Pinpoint the cell where the given text exists, returning its (X, Y) midpoint coordinate. 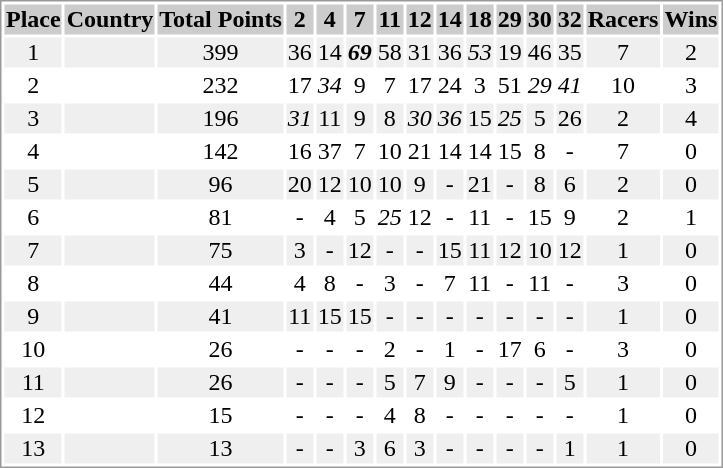
96 (220, 185)
18 (480, 19)
51 (510, 85)
Country (110, 19)
Wins (691, 19)
34 (330, 85)
44 (220, 283)
37 (330, 151)
Place (33, 19)
35 (570, 53)
Total Points (220, 19)
32 (570, 19)
58 (390, 53)
142 (220, 151)
19 (510, 53)
69 (360, 53)
399 (220, 53)
232 (220, 85)
53 (480, 53)
81 (220, 217)
24 (450, 85)
46 (540, 53)
196 (220, 119)
Racers (623, 19)
20 (300, 185)
16 (300, 151)
75 (220, 251)
